Search for the cell housing the specified text and yield its (x, y) center coordinate. 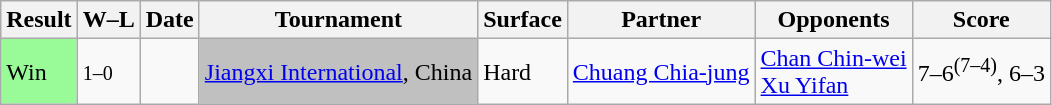
Surface (523, 20)
Partner (661, 20)
Result (39, 20)
Jiangxi International, China (338, 72)
Win (39, 72)
Date (170, 20)
Opponents (834, 20)
Tournament (338, 20)
7–6(7–4), 6–3 (981, 72)
Hard (523, 72)
W–L (108, 20)
Chan Chin-wei Xu Yifan (834, 72)
Score (981, 20)
Chuang Chia-jung (661, 72)
1–0 (108, 72)
